Extract the [x, y] coordinate from the center of the cell holding the provided text.  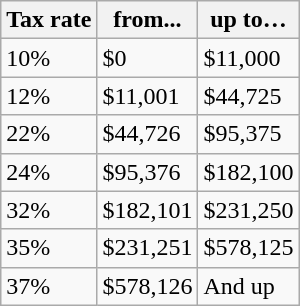
$11,000 [248, 58]
$11,001 [148, 96]
from... [148, 20]
22% [49, 134]
$231,250 [248, 210]
up to… [248, 20]
$231,251 [148, 248]
$578,125 [248, 248]
12% [49, 96]
$95,376 [148, 172]
32% [49, 210]
$182,100 [248, 172]
Tax rate [49, 20]
$44,725 [248, 96]
10% [49, 58]
37% [49, 286]
$44,726 [148, 134]
$0 [148, 58]
And up [248, 286]
35% [49, 248]
$95,375 [248, 134]
$182,101 [148, 210]
24% [49, 172]
$578,126 [148, 286]
